Determine the [X, Y] coordinate at the center of the cell enclosing the given text.  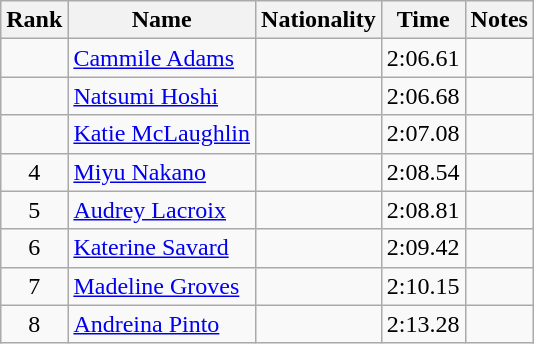
2:06.68 [423, 96]
Time [423, 20]
Name [162, 20]
Natsumi Hoshi [162, 96]
Andreina Pinto [162, 324]
2:07.08 [423, 134]
7 [34, 286]
Katerine Savard [162, 248]
Miyu Nakano [162, 172]
2:08.81 [423, 210]
Rank [34, 20]
Notes [499, 20]
2:10.15 [423, 286]
6 [34, 248]
Katie McLaughlin [162, 134]
Cammile Adams [162, 58]
5 [34, 210]
Nationality [319, 20]
Audrey Lacroix [162, 210]
2:08.54 [423, 172]
2:13.28 [423, 324]
2:09.42 [423, 248]
8 [34, 324]
4 [34, 172]
2:06.61 [423, 58]
Madeline Groves [162, 286]
